Find where the given text appears and provide that cell's center as [X, Y] coordinate. 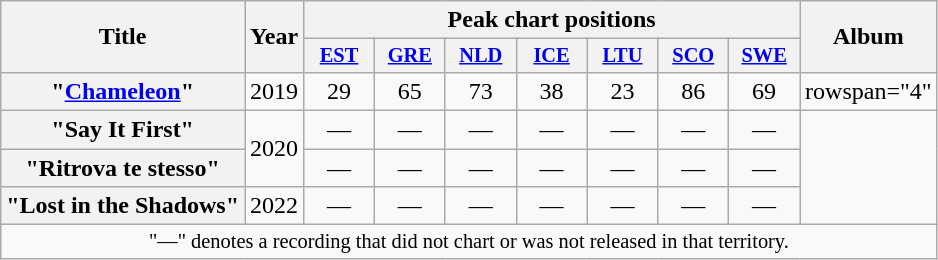
"Chameleon" [123, 91]
Title [123, 37]
29 [340, 91]
23 [622, 91]
rowspan="4" [869, 91]
73 [480, 91]
NLD [480, 56]
LTU [622, 56]
Year [274, 37]
SCO [694, 56]
2020 [274, 149]
Peak chart positions [552, 20]
ICE [552, 56]
GRE [410, 56]
SWE [764, 56]
2019 [274, 91]
"Lost in the Shadows" [123, 206]
EST [340, 56]
65 [410, 91]
86 [694, 91]
Album [869, 37]
69 [764, 91]
2022 [274, 206]
"Say It First" [123, 130]
38 [552, 91]
"Ritrova te stesso" [123, 168]
"—" denotes a recording that did not chart or was not released in that territory. [469, 242]
